Find where the given text appears and provide that cell's center as [X, Y] coordinate. 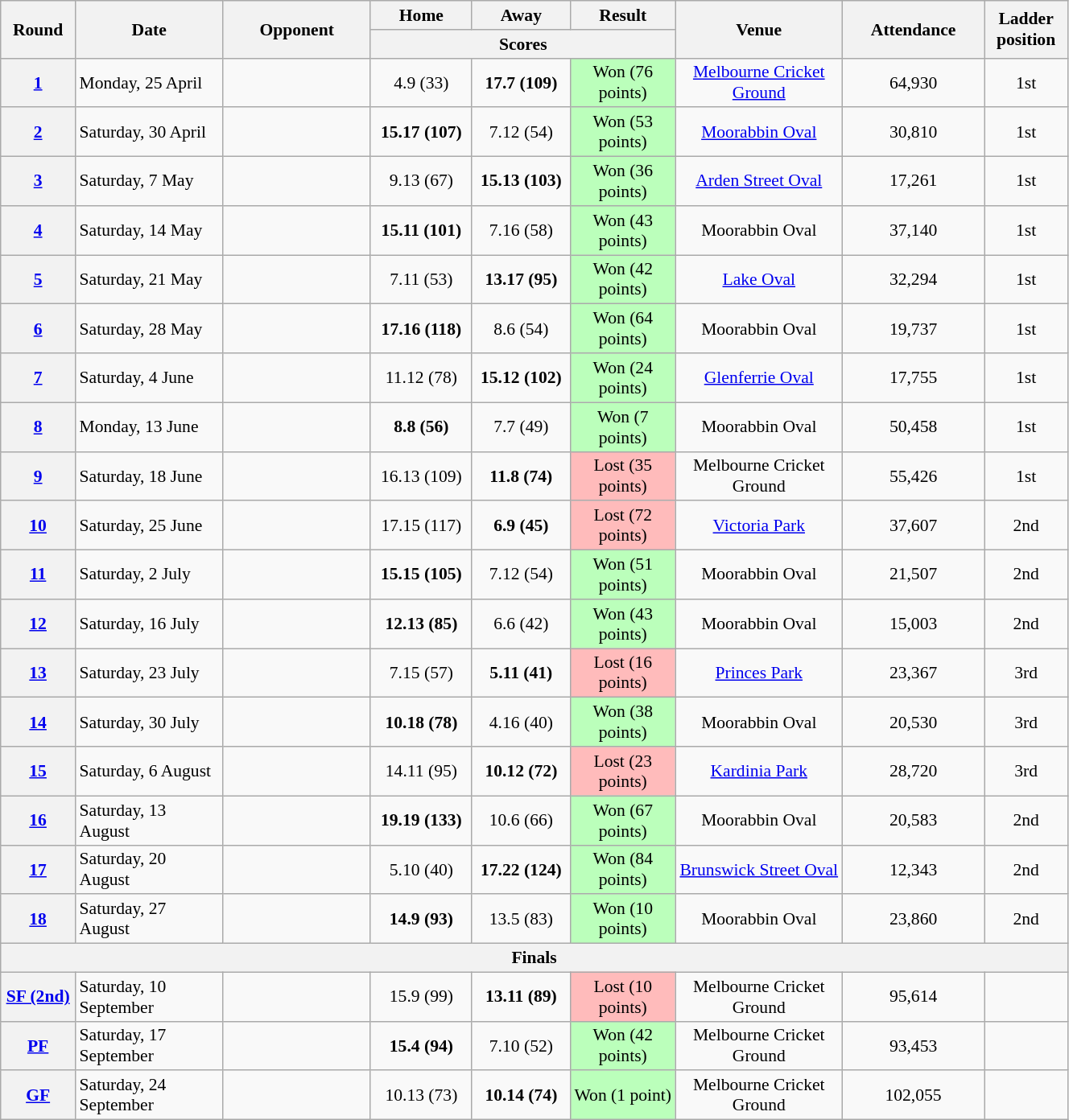
32,294 [913, 280]
Venue [758, 29]
7.7 (49) [521, 426]
5.10 (40) [421, 869]
8 [39, 426]
10.13 (73) [421, 1096]
14 [39, 723]
23,367 [913, 673]
17,755 [913, 378]
Saturday, 25 June [150, 526]
Saturday, 18 June [150, 476]
19,737 [913, 328]
17,261 [913, 182]
Home [421, 15]
Monday, 25 April [150, 82]
30,810 [913, 132]
15.12 (102) [521, 378]
12,343 [913, 869]
37,140 [913, 230]
Lake Oval [758, 280]
13.5 (83) [521, 919]
2 [39, 132]
GF [39, 1096]
5.11 (41) [521, 673]
SF (2nd) [39, 996]
Won (51 points) [623, 574]
5 [39, 280]
Won (36 points) [623, 182]
13 [39, 673]
Saturday, 20 August [150, 869]
15 [39, 771]
15.17 (107) [421, 132]
Saturday, 30 July [150, 723]
12 [39, 624]
37,607 [913, 526]
28,720 [913, 771]
21,507 [913, 574]
13.17 (95) [521, 280]
Scores [523, 44]
11.12 (78) [421, 378]
Saturday, 17 September [150, 1046]
PF [39, 1046]
9.13 (67) [421, 182]
Saturday, 13 August [150, 821]
4.9 (33) [421, 82]
7.16 (58) [521, 230]
6.6 (42) [521, 624]
7 [39, 378]
Won (7 points) [623, 426]
Lost (16 points) [623, 673]
Won (67 points) [623, 821]
7.15 (57) [421, 673]
10.6 (66) [521, 821]
Date [150, 29]
Monday, 13 June [150, 426]
14.11 (95) [421, 771]
6.9 (45) [521, 526]
55,426 [913, 476]
10.12 (72) [521, 771]
Saturday, 6 August [150, 771]
6 [39, 328]
Won (38 points) [623, 723]
8.8 (56) [421, 426]
17.7 (109) [521, 82]
4.16 (40) [521, 723]
Glenferrie Oval [758, 378]
10.18 (78) [421, 723]
Opponent [296, 29]
Saturday, 7 May [150, 182]
15,003 [913, 624]
16.13 (109) [421, 476]
10 [39, 526]
Lost (10 points) [623, 996]
9 [39, 476]
Kardinia Park [758, 771]
Finals [534, 958]
20,583 [913, 821]
Ladder position [1026, 29]
102,055 [913, 1096]
Saturday, 10 September [150, 996]
1 [39, 82]
15.4 (94) [421, 1046]
Won (64 points) [623, 328]
Won (84 points) [623, 869]
15.15 (105) [421, 574]
11 [39, 574]
7.10 (52) [521, 1046]
64,930 [913, 82]
Saturday, 27 August [150, 919]
Saturday, 21 May [150, 280]
Round [39, 29]
15.11 (101) [421, 230]
Result [623, 15]
20,530 [913, 723]
Won (10 points) [623, 919]
93,453 [913, 1046]
17 [39, 869]
Arden Street Oval [758, 182]
12.13 (85) [421, 624]
10.14 (74) [521, 1096]
7.11 (53) [421, 280]
23,860 [913, 919]
95,614 [913, 996]
Saturday, 28 May [150, 328]
Won (24 points) [623, 378]
Won (53 points) [623, 132]
15.9 (99) [421, 996]
4 [39, 230]
13.11 (89) [521, 996]
15.13 (103) [521, 182]
Victoria Park [758, 526]
Lost (72 points) [623, 526]
Won (1 point) [623, 1096]
18 [39, 919]
14.9 (93) [421, 919]
Won (76 points) [623, 82]
17.15 (117) [421, 526]
Saturday, 24 September [150, 1096]
16 [39, 821]
Lost (35 points) [623, 476]
Saturday, 2 July [150, 574]
50,458 [913, 426]
19.19 (133) [421, 821]
11.8 (74) [521, 476]
Saturday, 16 July [150, 624]
Saturday, 23 July [150, 673]
17.22 (124) [521, 869]
Away [521, 15]
Princes Park [758, 673]
Lost (23 points) [623, 771]
Saturday, 14 May [150, 230]
Brunswick Street Oval [758, 869]
8.6 (54) [521, 328]
Saturday, 30 April [150, 132]
17.16 (118) [421, 328]
3 [39, 182]
Saturday, 4 June [150, 378]
Attendance [913, 29]
